Return [x, y] of the center of cell containing provided text 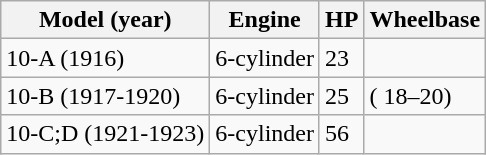
56 [341, 134]
10-C;D (1921-1923) [106, 134]
23 [341, 58]
Engine [265, 20]
Wheelbase [425, 20]
10-A (1916) [106, 58]
Model (year) [106, 20]
( 18–20) [425, 96]
HP [341, 20]
10-B (1917-1920) [106, 96]
25 [341, 96]
